Detect which cell encompasses the target text, then output its [x, y] center coordinate. 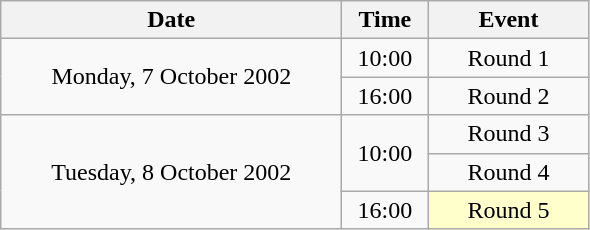
Tuesday, 8 October 2002 [172, 172]
Time [385, 20]
Round 2 [508, 96]
Monday, 7 October 2002 [172, 77]
Round 5 [508, 210]
Event [508, 20]
Date [172, 20]
Round 3 [508, 134]
Round 4 [508, 172]
Round 1 [508, 58]
